Provide the [x, y] coordinate of the cell's center where the given text is located.  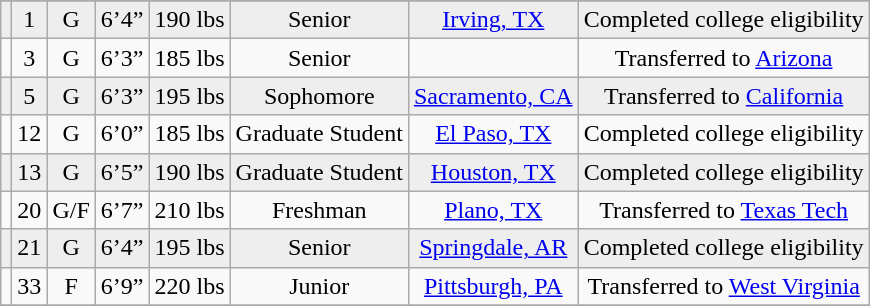
20 [30, 210]
Transferred to West Virginia [724, 286]
12 [30, 134]
Plano, TX [493, 210]
6’0” [122, 134]
33 [30, 286]
6’5” [122, 172]
Junior [319, 286]
Sacramento, CA [493, 96]
5 [30, 96]
F [71, 286]
Pittsburgh, PA [493, 286]
1 [30, 20]
Freshman [319, 210]
3 [30, 58]
6’7” [122, 210]
G/F [71, 210]
Transferred to Texas Tech [724, 210]
Transferred to Arizona [724, 58]
210 lbs [190, 210]
6’9” [122, 286]
Irving, TX [493, 20]
Houston, TX [493, 172]
21 [30, 248]
13 [30, 172]
Springdale, AR [493, 248]
El Paso, TX [493, 134]
Transferred to California [724, 96]
Sophomore [319, 96]
220 lbs [190, 286]
